Return [x, y] of the center of cell containing provided text 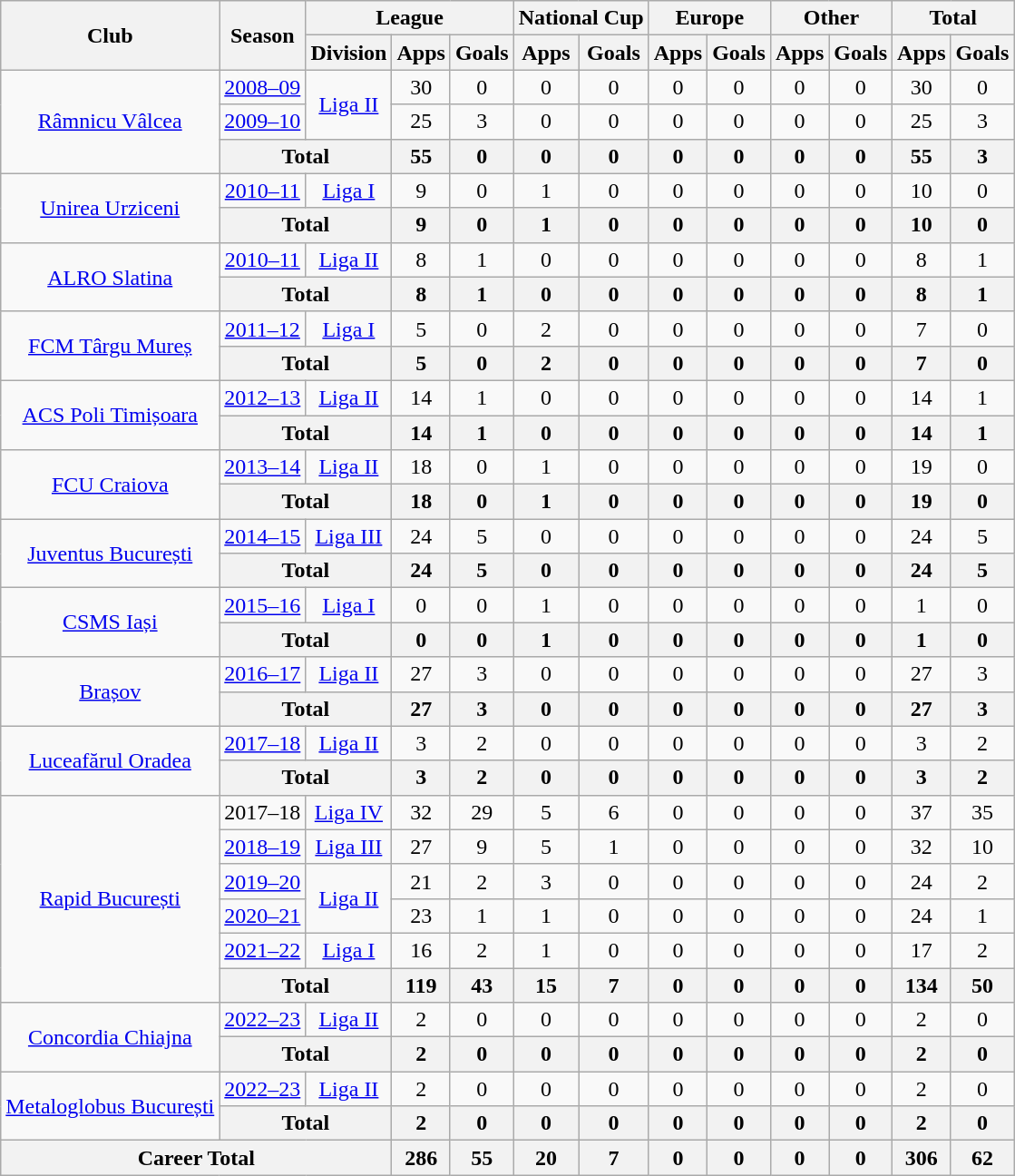
ALRO Slatina [111, 277]
Brașov [111, 691]
6 [614, 812]
286 [421, 1158]
23 [421, 916]
Râmnicu Vâlcea [111, 122]
National Cup [581, 18]
2018–19 [263, 847]
Other [831, 18]
Club [111, 35]
35 [982, 812]
2019–20 [263, 881]
Season [263, 35]
15 [546, 985]
Career Total [196, 1158]
50 [982, 985]
Unirea Urziceni [111, 208]
2016–17 [263, 674]
2008–09 [263, 87]
Metaloglobus București [111, 1106]
Division [348, 53]
FCM Târgu Mureș [111, 346]
20 [546, 1158]
16 [421, 950]
119 [421, 985]
Luceafărul Oradea [111, 760]
ACS Poli Timișoara [111, 415]
17 [922, 950]
29 [482, 812]
FCU Craiova [111, 485]
2020–21 [263, 916]
134 [922, 985]
2015–16 [263, 605]
CSMS Iași [111, 622]
Juventus București [111, 554]
2013–14 [263, 467]
21 [421, 881]
37 [922, 812]
43 [482, 985]
62 [982, 1158]
Rapid București [111, 898]
2012–13 [263, 397]
2011–12 [263, 328]
2021–22 [263, 950]
306 [922, 1158]
2009–10 [263, 122]
2014–15 [263, 536]
Liga IV [348, 812]
Europe [709, 18]
League [410, 18]
Concordia Chiajna [111, 1037]
